Extract the (x, y) coordinate from the center of the cell holding the provided text.  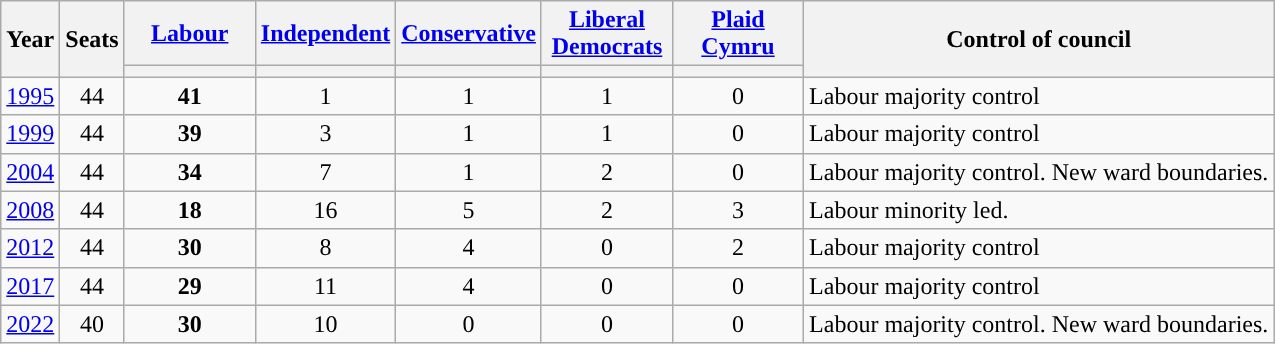
41 (190, 96)
10 (325, 324)
18 (190, 210)
2017 (30, 286)
Conservative (469, 34)
Seats (92, 39)
2022 (30, 324)
2004 (30, 172)
Independent (325, 34)
2012 (30, 248)
5 (469, 210)
Control of council (1039, 39)
Labour (190, 34)
39 (190, 134)
8 (325, 248)
7 (325, 172)
16 (325, 210)
29 (190, 286)
Labour minority led. (1039, 210)
Plaid Cymru (738, 34)
1999 (30, 134)
11 (325, 286)
Year (30, 39)
Liberal Democrats (606, 34)
40 (92, 324)
2008 (30, 210)
1995 (30, 96)
34 (190, 172)
